Return (x, y) of the center of cell containing provided text 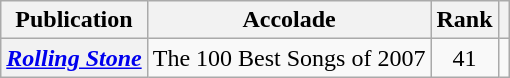
The 100 Best Songs of 2007 (289, 58)
Accolade (289, 20)
Rolling Stone (74, 58)
Rank (464, 20)
Publication (74, 20)
41 (464, 58)
